Capture the cell that displays the provided text and extract its [X, Y] central coordinate. 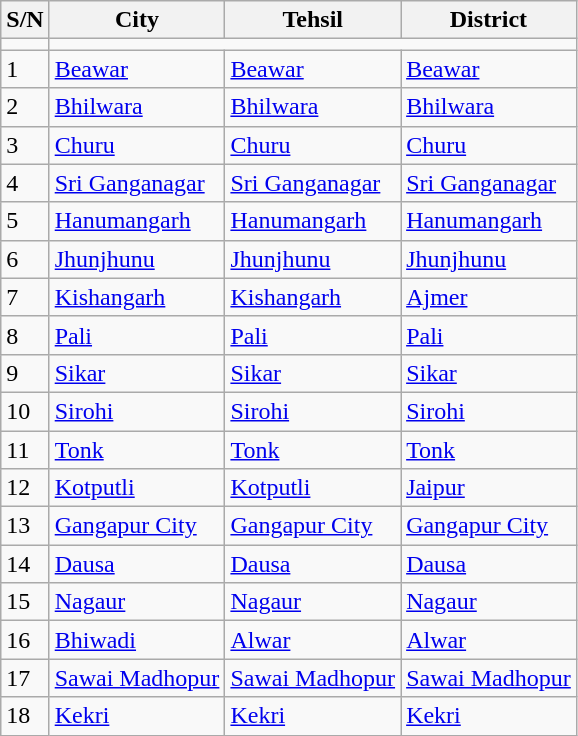
18 [25, 716]
6 [25, 259]
9 [25, 373]
Tehsil [313, 20]
3 [25, 145]
4 [25, 183]
7 [25, 297]
11 [25, 449]
District [489, 20]
Ajmer [489, 297]
10 [25, 411]
S/N [25, 20]
12 [25, 488]
1 [25, 69]
5 [25, 221]
2 [25, 107]
City [137, 20]
Bhiwadi [137, 640]
16 [25, 640]
8 [25, 335]
13 [25, 526]
Jaipur [489, 488]
17 [25, 678]
14 [25, 564]
15 [25, 602]
